Return the [X, Y] coordinate for the center point of the cell that contains the specified text.  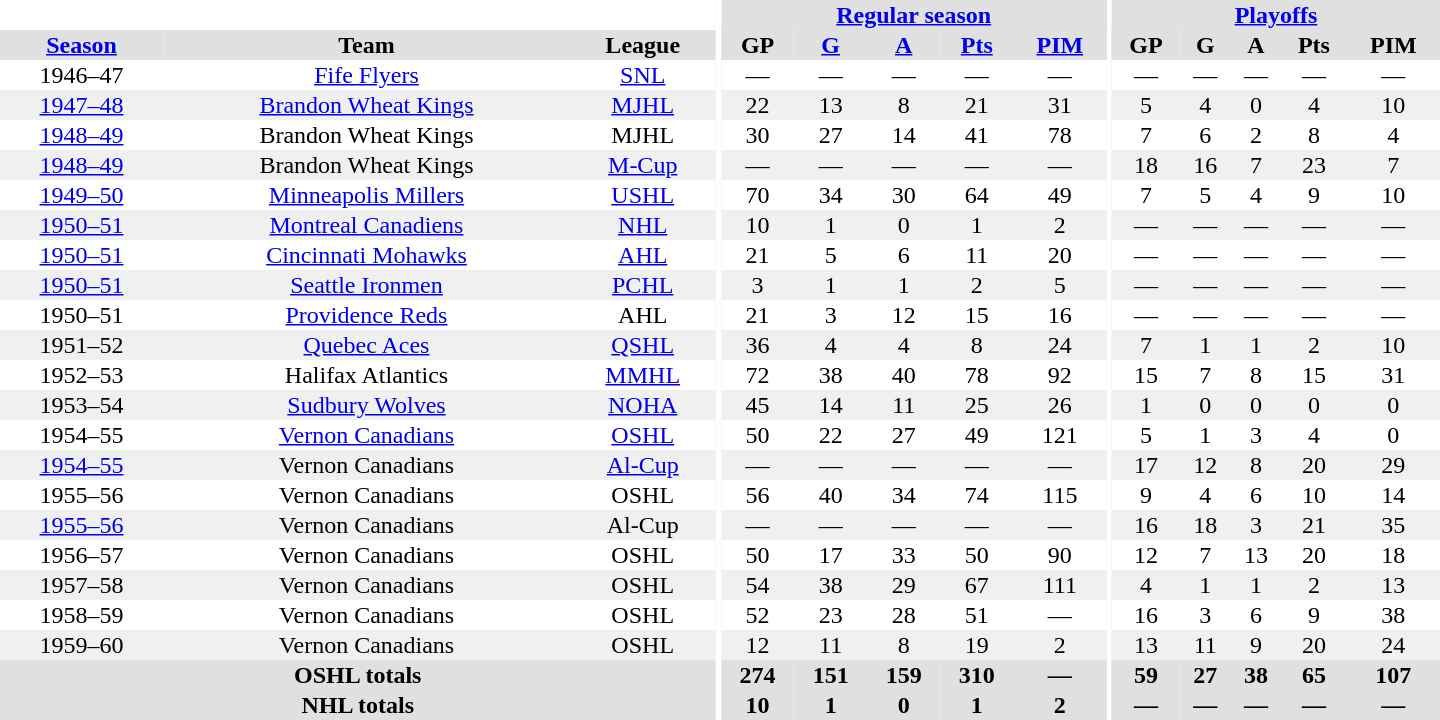
Season [82, 45]
PCHL [643, 285]
151 [830, 675]
274 [758, 675]
Minneapolis Millers [366, 195]
26 [1060, 405]
Regular season [914, 15]
1959–60 [82, 645]
25 [976, 405]
19 [976, 645]
111 [1060, 585]
Sudbury Wolves [366, 405]
1957–58 [82, 585]
52 [758, 615]
90 [1060, 555]
115 [1060, 495]
SNL [643, 75]
1946–47 [82, 75]
41 [976, 135]
1953–54 [82, 405]
Providence Reds [366, 315]
NOHA [643, 405]
Team [366, 45]
54 [758, 585]
107 [1394, 675]
51 [976, 615]
Montreal Canadiens [366, 225]
67 [976, 585]
33 [904, 555]
QSHL [643, 345]
74 [976, 495]
USHL [643, 195]
League [643, 45]
1949–50 [82, 195]
36 [758, 345]
92 [1060, 375]
Cincinnati Mohawks [366, 255]
1956–57 [82, 555]
64 [976, 195]
1952–53 [82, 375]
310 [976, 675]
28 [904, 615]
NHL totals [358, 705]
MMHL [643, 375]
Fife Flyers [366, 75]
45 [758, 405]
OSHL totals [358, 675]
70 [758, 195]
35 [1394, 525]
159 [904, 675]
1947–48 [82, 105]
1951–52 [82, 345]
121 [1060, 435]
65 [1314, 675]
59 [1146, 675]
Halifax Atlantics [366, 375]
NHL [643, 225]
Quebec Aces [366, 345]
Seattle Ironmen [366, 285]
72 [758, 375]
M-Cup [643, 165]
1958–59 [82, 615]
Playoffs [1276, 15]
56 [758, 495]
